Detect which cell encompasses the target text, then output its [X, Y] center coordinate. 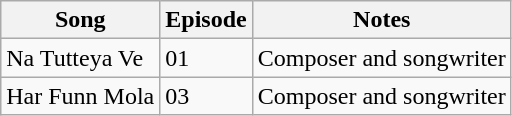
Notes [382, 20]
Na Tutteya Ve [80, 58]
Har Funn Mola [80, 96]
Episode [206, 20]
Song [80, 20]
01 [206, 58]
03 [206, 96]
